Return the [x, y] coordinate for the center point of the cell that contains the specified text.  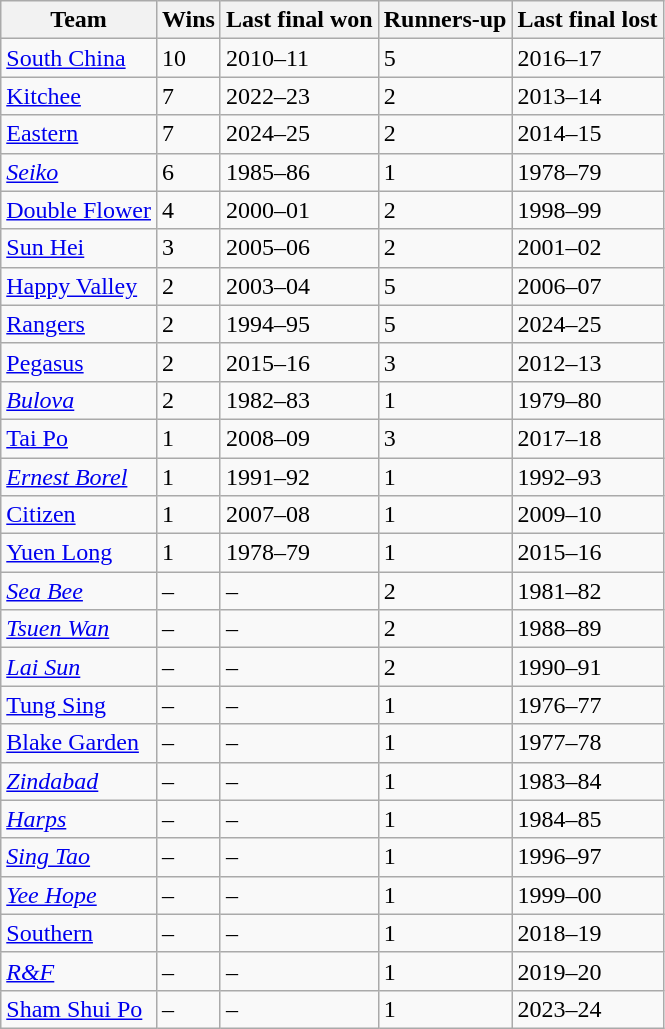
1991–92 [299, 477]
2012–13 [588, 362]
2016–17 [588, 58]
1977–78 [588, 743]
Harps [79, 819]
Seiko [79, 172]
Citizen [79, 515]
Last final lost [588, 20]
2014–15 [588, 134]
2023–24 [588, 1009]
2006–07 [588, 286]
1996–97 [588, 857]
6 [188, 172]
1983–84 [588, 781]
Last final won [299, 20]
1998–99 [588, 210]
Sun Hei [79, 248]
1982–83 [299, 400]
Tsuen Wan [79, 629]
1981–82 [588, 591]
Eastern [79, 134]
4 [188, 210]
2001–02 [588, 248]
2019–20 [588, 971]
2008–09 [299, 438]
Double Flower [79, 210]
R&F [79, 971]
2000–01 [299, 210]
2005–06 [299, 248]
1999–00 [588, 895]
Happy Valley [79, 286]
Wins [188, 20]
Runners-up [445, 20]
Pegasus [79, 362]
10 [188, 58]
Ernest Borel [79, 477]
2009–10 [588, 515]
1985–86 [299, 172]
2013–14 [588, 96]
Tung Sing [79, 705]
1984–85 [588, 819]
2018–19 [588, 933]
Tai Po [79, 438]
Sham Shui Po [79, 1009]
2003–04 [299, 286]
1979–80 [588, 400]
2007–08 [299, 515]
Rangers [79, 324]
1994–95 [299, 324]
Southern [79, 933]
1988–89 [588, 629]
Blake Garden [79, 743]
Zindabad [79, 781]
Sing Tao [79, 857]
Bulova [79, 400]
Lai Sun [79, 667]
South China [79, 58]
1992–93 [588, 477]
1990–91 [588, 667]
1976–77 [588, 705]
Yuen Long [79, 553]
Kitchee [79, 96]
2017–18 [588, 438]
Yee Hope [79, 895]
Team [79, 20]
2022–23 [299, 96]
Sea Bee [79, 591]
2010–11 [299, 58]
